Search for the cell housing the specified text and yield its [X, Y] center coordinate. 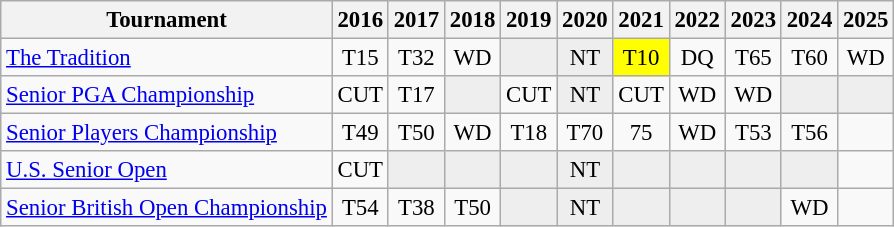
DQ [697, 58]
75 [641, 133]
T15 [360, 58]
U.S. Senior Open [166, 170]
T60 [809, 58]
T10 [641, 58]
2016 [360, 20]
2018 [472, 20]
2022 [697, 20]
2023 [753, 20]
2019 [529, 20]
Senior Players Championship [166, 133]
T70 [585, 133]
T38 [416, 208]
T53 [753, 133]
T17 [416, 95]
T18 [529, 133]
2025 [866, 20]
T32 [416, 58]
T49 [360, 133]
2024 [809, 20]
T56 [809, 133]
2017 [416, 20]
Senior British Open Championship [166, 208]
The Tradition [166, 58]
T54 [360, 208]
T65 [753, 58]
2020 [585, 20]
Senior PGA Championship [166, 95]
2021 [641, 20]
Tournament [166, 20]
